Return the (x, y) coordinate for the center point of the cell that contains the specified text.  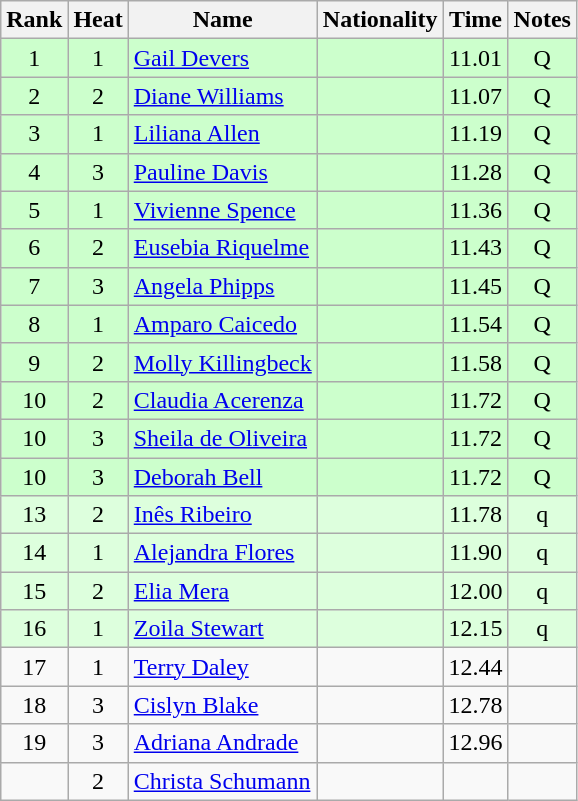
Zoila Stewart (222, 629)
12.78 (476, 705)
16 (34, 629)
Vivienne Spence (222, 210)
11.36 (476, 210)
Nationality (380, 20)
11.19 (476, 134)
Angela Phipps (222, 286)
5 (34, 210)
Diane Williams (222, 96)
Name (222, 20)
Sheila de Oliveira (222, 438)
11.78 (476, 515)
12.44 (476, 667)
12.15 (476, 629)
14 (34, 553)
12.96 (476, 743)
13 (34, 515)
12.00 (476, 591)
Rank (34, 20)
Time (476, 20)
Cislyn Blake (222, 705)
Christa Schumann (222, 781)
Notes (542, 20)
4 (34, 172)
8 (34, 324)
Elia Mera (222, 591)
11.43 (476, 248)
17 (34, 667)
19 (34, 743)
Terry Daley (222, 667)
Liliana Allen (222, 134)
Alejandra Flores (222, 553)
11.90 (476, 553)
15 (34, 591)
Molly Killingbeck (222, 362)
Eusebia Riquelme (222, 248)
18 (34, 705)
Deborah Bell (222, 477)
Claudia Acerenza (222, 400)
Adriana Andrade (222, 743)
6 (34, 248)
7 (34, 286)
11.01 (476, 58)
11.07 (476, 96)
11.58 (476, 362)
Heat (98, 20)
11.45 (476, 286)
9 (34, 362)
11.28 (476, 172)
Amparo Caicedo (222, 324)
Inês Ribeiro (222, 515)
11.54 (476, 324)
Pauline Davis (222, 172)
Gail Devers (222, 58)
